From the cell containing the given text, extract its center point as (x, y) coordinate. 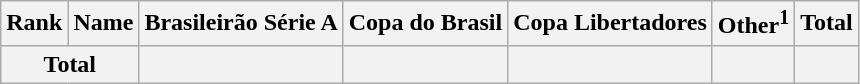
Name (104, 24)
Other1 (753, 24)
Brasileirão Série A (241, 24)
Copa do Brasil (425, 24)
Copa Libertadores (610, 24)
Rank (34, 24)
